Output the (X, Y) coordinate of the center of the cell containing the given text.  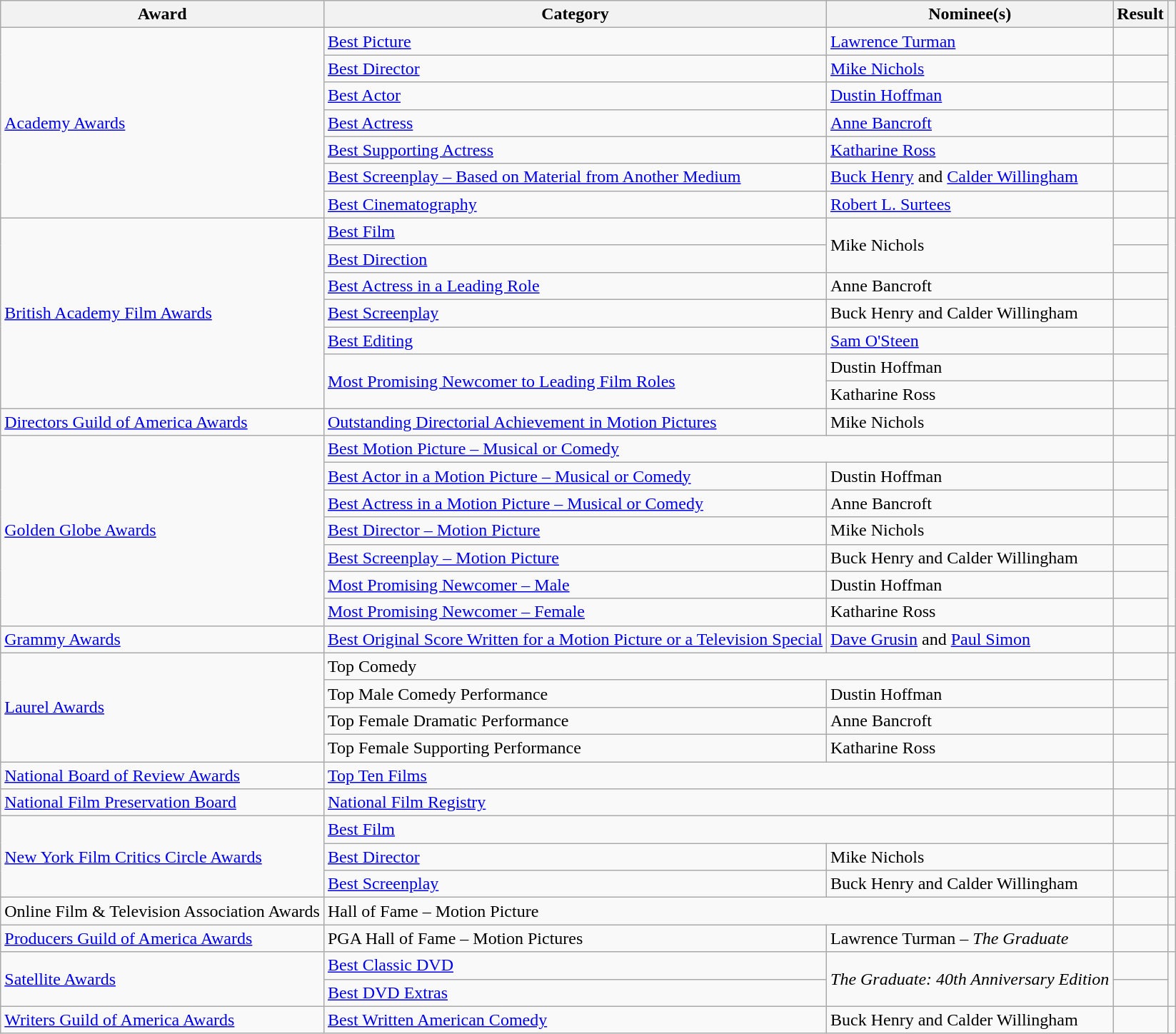
Best DVD Extras (575, 993)
Hall of Fame – Motion Picture (718, 911)
Dave Grusin and Paul Simon (970, 639)
Best Screenplay – Based on Material from Another Medium (575, 177)
Top Ten Films (718, 775)
Most Promising Newcomer – Male (575, 585)
Top Comedy (718, 666)
National Board of Review Awards (163, 775)
Lawrence Turman (970, 41)
Lawrence Turman – The Graduate (970, 938)
The Graduate: 40th Anniversary Edition (970, 979)
Directors Guild of America Awards (163, 422)
Producers Guild of America Awards (163, 938)
Outstanding Directorial Achievement in Motion Pictures (575, 422)
Award (163, 14)
Grammy Awards (163, 639)
National Film Registry (718, 803)
Best Written American Comedy (575, 1020)
New York Film Critics Circle Awards (163, 857)
Golden Globe Awards (163, 531)
National Film Preservation Board (163, 803)
Best Classic DVD (575, 965)
Result (1140, 14)
Best Motion Picture – Musical or Comedy (718, 449)
British Academy Film Awards (163, 313)
Nominee(s) (970, 14)
Best Actress in a Motion Picture – Musical or Comedy (575, 503)
Best Actress in a Leading Role (575, 286)
Category (575, 14)
Academy Awards (163, 123)
Writers Guild of America Awards (163, 1020)
Robert L. Surtees (970, 204)
PGA Hall of Fame – Motion Pictures (575, 938)
Best Original Score Written for a Motion Picture or a Television Special (575, 639)
Top Female Dramatic Performance (575, 721)
Top Male Comedy Performance (575, 693)
Satellite Awards (163, 979)
Best Actress (575, 123)
Most Promising Newcomer to Leading Film Roles (575, 381)
Sam O'Steen (970, 341)
Best Actor in a Motion Picture – Musical or Comedy (575, 476)
Online Film & Television Association Awards (163, 911)
Best Supporting Actress (575, 150)
Best Picture (575, 41)
Most Promising Newcomer – Female (575, 612)
Top Female Supporting Performance (575, 748)
Best Director – Motion Picture (575, 531)
Best Cinematography (575, 204)
Best Screenplay – Motion Picture (575, 558)
Best Actor (575, 96)
Laurel Awards (163, 707)
Best Editing (575, 341)
Best Direction (575, 258)
